Extract the [x, y] coordinate from the center of the cell holding the provided text.  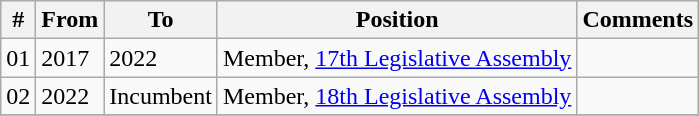
02 [18, 96]
Incumbent [161, 96]
Member, 18th Legislative Assembly [396, 96]
Member, 17th Legislative Assembly [396, 58]
2017 [70, 58]
Position [396, 20]
01 [18, 58]
# [18, 20]
To [161, 20]
From [70, 20]
Comments [638, 20]
